Identify which cell holds the provided text, then report its (X, Y) central coordinate. 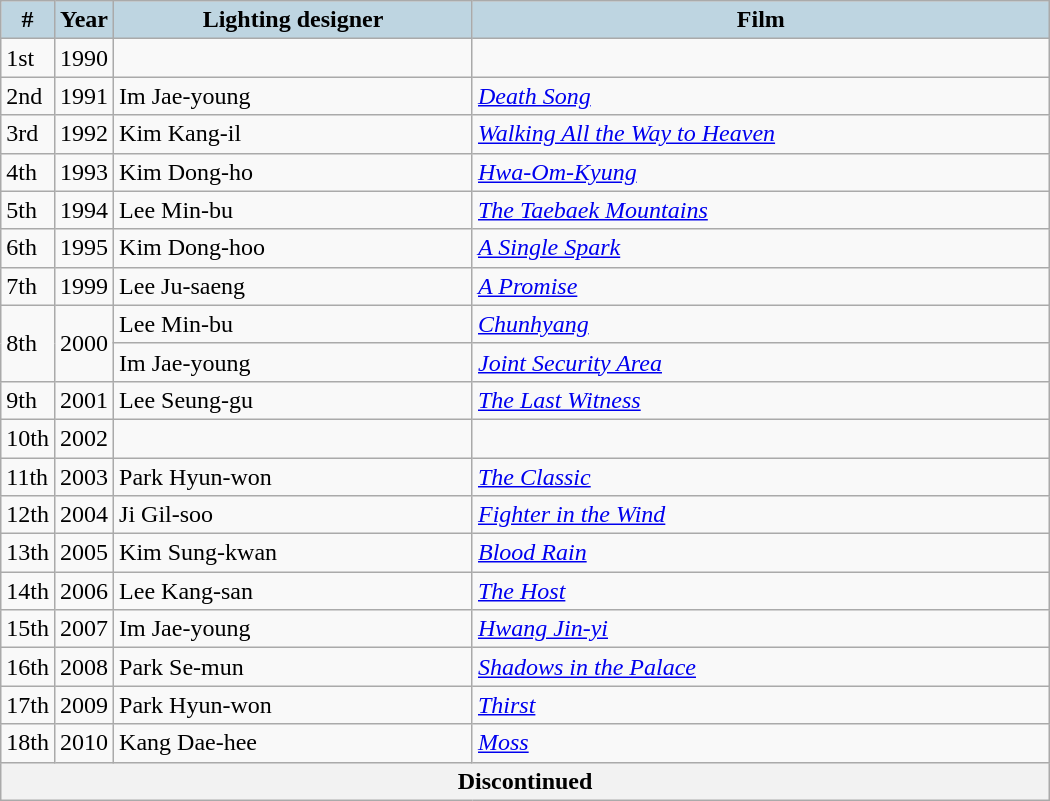
Blood Rain (760, 553)
Thirst (760, 705)
Joint Security Area (760, 362)
Kim Sung-kwan (294, 553)
2008 (84, 667)
Fighter in the Wind (760, 515)
Park Se-mun (294, 667)
2004 (84, 515)
Lighting designer (294, 20)
1992 (84, 134)
Shadows in the Palace (760, 667)
7th (28, 286)
11th (28, 477)
The Last Witness (760, 400)
2007 (84, 629)
2005 (84, 553)
1st (28, 58)
Kim Dong-ho (294, 172)
15th (28, 629)
Kim Kang-il (294, 134)
Kim Dong-hoo (294, 248)
Walking All the Way to Heaven (760, 134)
2006 (84, 591)
Ji Gil-soo (294, 515)
9th (28, 400)
8th (28, 343)
Hwang Jin-yi (760, 629)
Hwa-Om-Kyung (760, 172)
Lee Ju-saeng (294, 286)
Lee Kang-san (294, 591)
2009 (84, 705)
Death Song (760, 96)
2003 (84, 477)
Moss (760, 743)
# (28, 20)
1994 (84, 210)
1990 (84, 58)
16th (28, 667)
Film (760, 20)
1993 (84, 172)
2010 (84, 743)
17th (28, 705)
12th (28, 515)
14th (28, 591)
Discontinued (525, 781)
4th (28, 172)
2002 (84, 438)
6th (28, 248)
The Taebaek Mountains (760, 210)
Chunhyang (760, 324)
A Promise (760, 286)
13th (28, 553)
Year (84, 20)
The Classic (760, 477)
10th (28, 438)
2000 (84, 343)
1999 (84, 286)
18th (28, 743)
1991 (84, 96)
3rd (28, 134)
Kang Dae-hee (294, 743)
A Single Spark (760, 248)
2nd (28, 96)
5th (28, 210)
1995 (84, 248)
Lee Seung-gu (294, 400)
2001 (84, 400)
The Host (760, 591)
